Detect which cell encompasses the target text, then output its (X, Y) center coordinate. 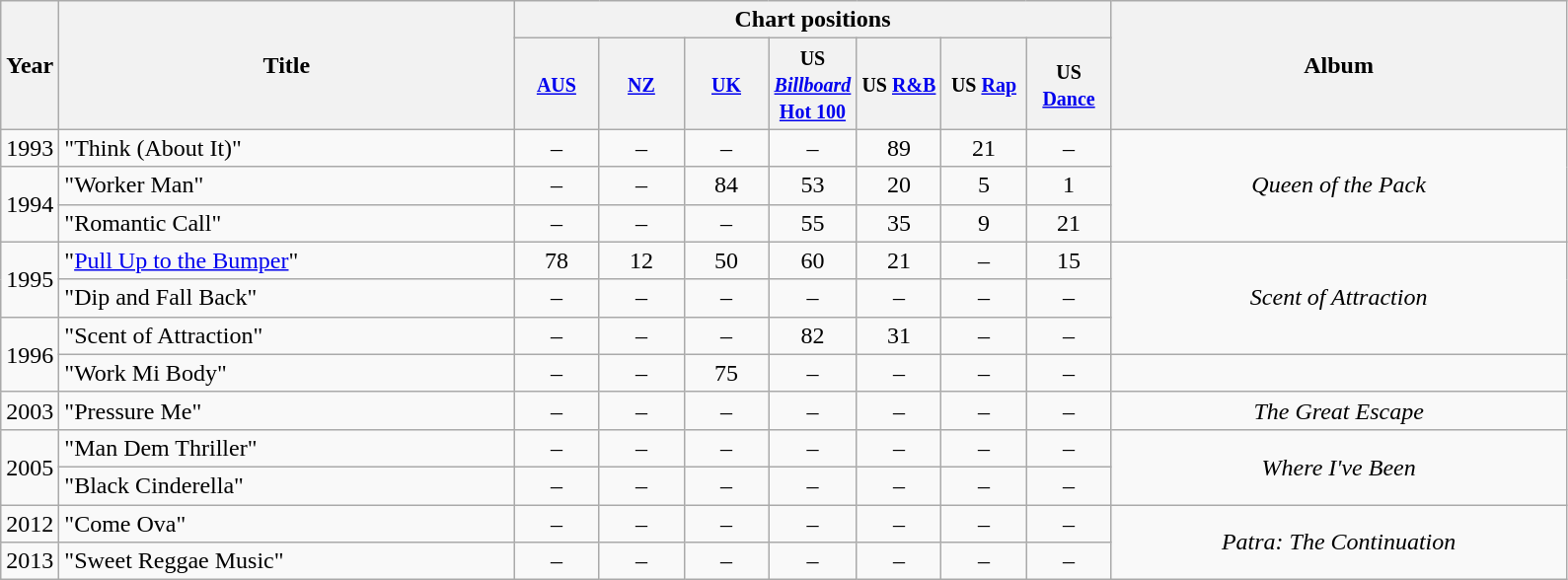
1994 (30, 204)
"Romantic Call" (286, 223)
Title (286, 65)
9 (984, 223)
60 (813, 260)
35 (899, 223)
"Man Dem Thriller" (286, 448)
"Dip and Fall Back" (286, 298)
"Pull Up to the Bumper" (286, 260)
Album (1338, 65)
84 (726, 185)
US Rap (984, 84)
31 (899, 335)
12 (641, 260)
UK (726, 84)
"Scent of Attraction" (286, 335)
"Worker Man" (286, 185)
"Pressure Me" (286, 410)
US R&B (899, 84)
15 (1069, 260)
US Dance (1069, 84)
Patra: The Continuation (1338, 543)
The Great Escape (1338, 410)
2003 (30, 410)
Year (30, 65)
82 (813, 335)
Where I've Been (1338, 467)
"Come Ova" (286, 524)
NZ (641, 84)
"Work Mi Body" (286, 373)
1 (1069, 185)
Queen of the Pack (1338, 185)
2012 (30, 524)
US Billboard Hot 100 (813, 84)
20 (899, 185)
2005 (30, 467)
75 (726, 373)
Chart positions (813, 20)
AUS (557, 84)
2013 (30, 561)
89 (899, 148)
"Sweet Reggae Music" (286, 561)
"Think (About It)" (286, 148)
53 (813, 185)
1995 (30, 279)
"Black Cinderella" (286, 485)
78 (557, 260)
50 (726, 260)
Scent of Attraction (1338, 298)
1996 (30, 354)
5 (984, 185)
55 (813, 223)
1993 (30, 148)
